Capture the cell that displays the provided text and extract its (x, y) central coordinate. 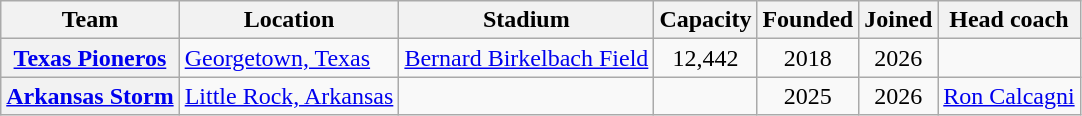
2025 (808, 96)
2018 (808, 58)
Head coach (1009, 20)
Georgetown, Texas (289, 58)
Texas Pioneros (90, 58)
Bernard Birkelbach Field (526, 58)
Joined (898, 20)
Team (90, 20)
Arkansas Storm (90, 96)
Little Rock, Arkansas (289, 96)
Ron Calcagni (1009, 96)
Stadium (526, 20)
Founded (808, 20)
12,442 (706, 58)
Location (289, 20)
Capacity (706, 20)
